For the text-containing cell, return its midpoint in [X, Y] coordinate format. 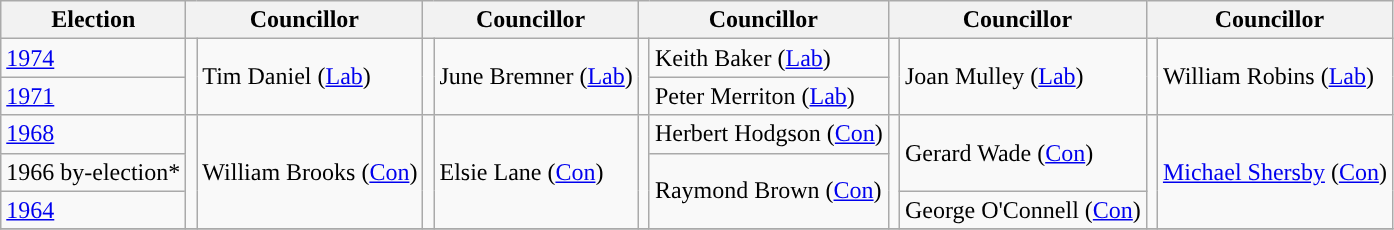
1971 [94, 96]
Gerard Wade (Con) [1022, 153]
George O'Connell (Con) [1022, 210]
1968 [94, 134]
Peter Merriton (Lab) [768, 96]
Tim Daniel (Lab) [310, 77]
Michael Shersby (Con) [1274, 172]
1974 [94, 58]
1966 by-election* [94, 172]
Joan Mulley (Lab) [1022, 77]
Keith Baker (Lab) [768, 58]
Election [94, 20]
Raymond Brown (Con) [768, 191]
Elsie Lane (Con) [536, 172]
1964 [94, 210]
June Bremner (Lab) [536, 77]
William Robins (Lab) [1274, 77]
Herbert Hodgson (Con) [768, 134]
William Brooks (Con) [310, 172]
